Provide the (X, Y) coordinate of the cell's center where the given text is located.  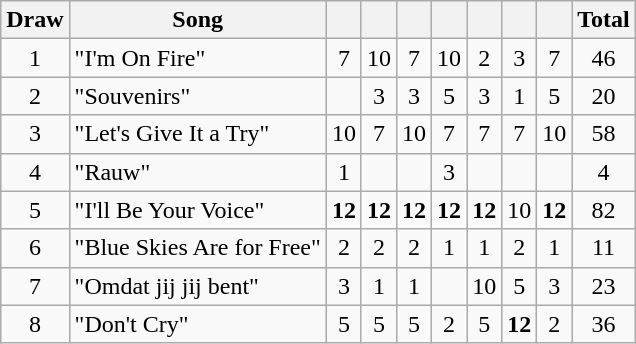
"Rauw" (198, 172)
"Omdat jij jij bent" (198, 286)
"I'll Be Your Voice" (198, 210)
Song (198, 20)
20 (604, 96)
"Souvenirs" (198, 96)
Draw (35, 20)
82 (604, 210)
"Let's Give It a Try" (198, 134)
36 (604, 324)
"Don't Cry" (198, 324)
46 (604, 58)
58 (604, 134)
"Blue Skies Are for Free" (198, 248)
11 (604, 248)
"I'm On Fire" (198, 58)
6 (35, 248)
8 (35, 324)
23 (604, 286)
Total (604, 20)
